Locate the cell with the specified text and output its [x, y] center coordinate. 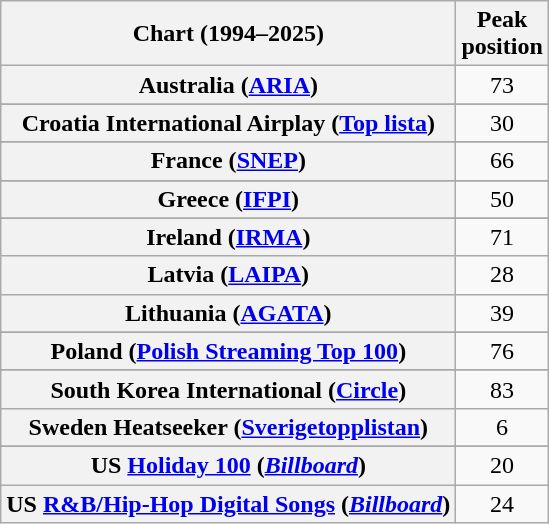
50 [502, 199]
71 [502, 237]
73 [502, 85]
Croatia International Airplay (Top lista) [228, 123]
US Holiday 100 (Billboard) [228, 465]
US R&B/Hip-Hop Digital Songs (Billboard) [228, 503]
Sweden Heatseeker (Sverigetopplistan) [228, 427]
Greece (IFPI) [228, 199]
83 [502, 389]
20 [502, 465]
Ireland (IRMA) [228, 237]
66 [502, 161]
30 [502, 123]
76 [502, 351]
28 [502, 275]
Australia (ARIA) [228, 85]
Poland (Polish Streaming Top 100) [228, 351]
Peakposition [502, 34]
6 [502, 427]
24 [502, 503]
39 [502, 313]
Latvia (LAIPA) [228, 275]
France (SNEP) [228, 161]
Chart (1994–2025) [228, 34]
Lithuania (AGATA) [228, 313]
South Korea International (Circle) [228, 389]
